Detect which cell encompasses the target text, then output its [x, y] center coordinate. 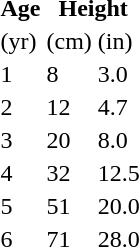
32 [69, 173]
20 [69, 140]
8 [69, 74]
12 [69, 107]
51 [69, 206]
(cm) [69, 41]
